Determine the (x, y) coordinate at the center of the cell enclosing the given text.  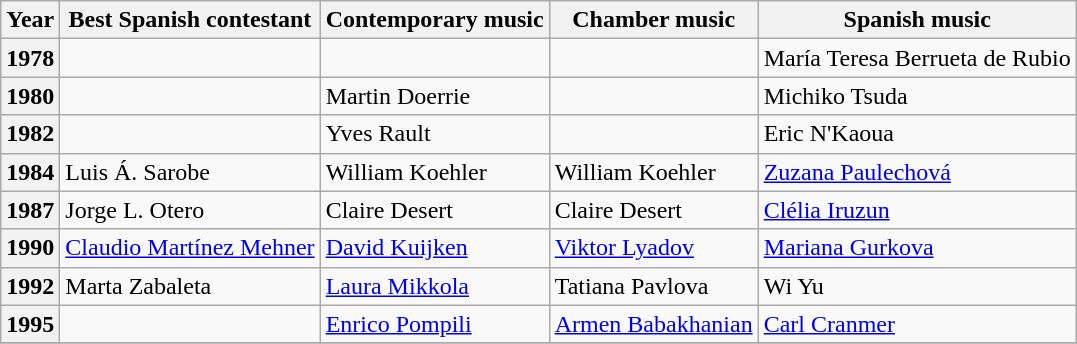
Claudio Martínez Mehner (190, 248)
Viktor Lyadov (654, 248)
Clélia Iruzun (917, 210)
Eric N'Kaoua (917, 134)
Jorge L. Otero (190, 210)
Zuzana Paulechová (917, 172)
Armen Babakhanian (654, 324)
Spanish music (917, 20)
Wi Yu (917, 286)
Tatiana Pavlova (654, 286)
1990 (30, 248)
Contemporary music (434, 20)
1978 (30, 58)
Marta Zabaleta (190, 286)
Year (30, 20)
Best Spanish contestant (190, 20)
1995 (30, 324)
Carl Cranmer (917, 324)
David Kuijken (434, 248)
Mariana Gurkova (917, 248)
Chamber music (654, 20)
Enrico Pompili (434, 324)
1992 (30, 286)
Yves Rault (434, 134)
Laura Mikkola (434, 286)
1984 (30, 172)
1982 (30, 134)
1987 (30, 210)
Martin Doerrie (434, 96)
Michiko Tsuda (917, 96)
María Teresa Berrueta de Rubio (917, 58)
Luis Á. Sarobe (190, 172)
1980 (30, 96)
